Pinpoint the cell where the given text exists, returning its (x, y) midpoint coordinate. 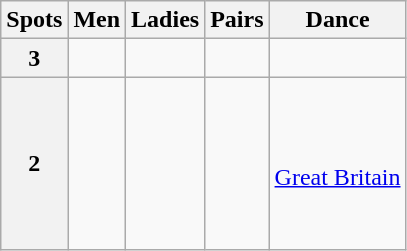
Dance (338, 20)
Great Britain (338, 164)
Men (97, 20)
2 (34, 164)
Pairs (237, 20)
Spots (34, 20)
3 (34, 58)
Ladies (166, 20)
